Determine the [x, y] coordinate at the center of the cell enclosing the given text.  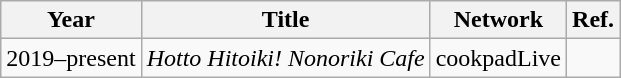
Hotto Hitoiki! Nonoriki Cafe [286, 58]
2019–present [71, 58]
Title [286, 20]
Year [71, 20]
cookpadLive [498, 58]
Network [498, 20]
Ref. [594, 20]
